Return the [x, y] coordinate for the center point of the cell that contains the specified text.  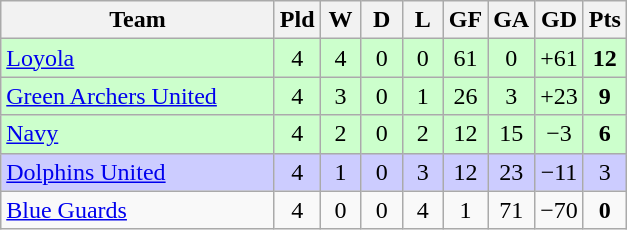
Green Archers United [138, 96]
−70 [560, 210]
Dolphins United [138, 172]
Pld [297, 20]
Team [138, 20]
+61 [560, 58]
GA [512, 20]
D [382, 20]
61 [465, 58]
GD [560, 20]
Pts [604, 20]
6 [604, 134]
Blue Guards [138, 210]
GF [465, 20]
26 [465, 96]
−11 [560, 172]
Loyola [138, 58]
71 [512, 210]
W [340, 20]
15 [512, 134]
−3 [560, 134]
Navy [138, 134]
L [422, 20]
+23 [560, 96]
9 [604, 96]
23 [512, 172]
